Locate the cell with the specified text and output its [X, Y] center coordinate. 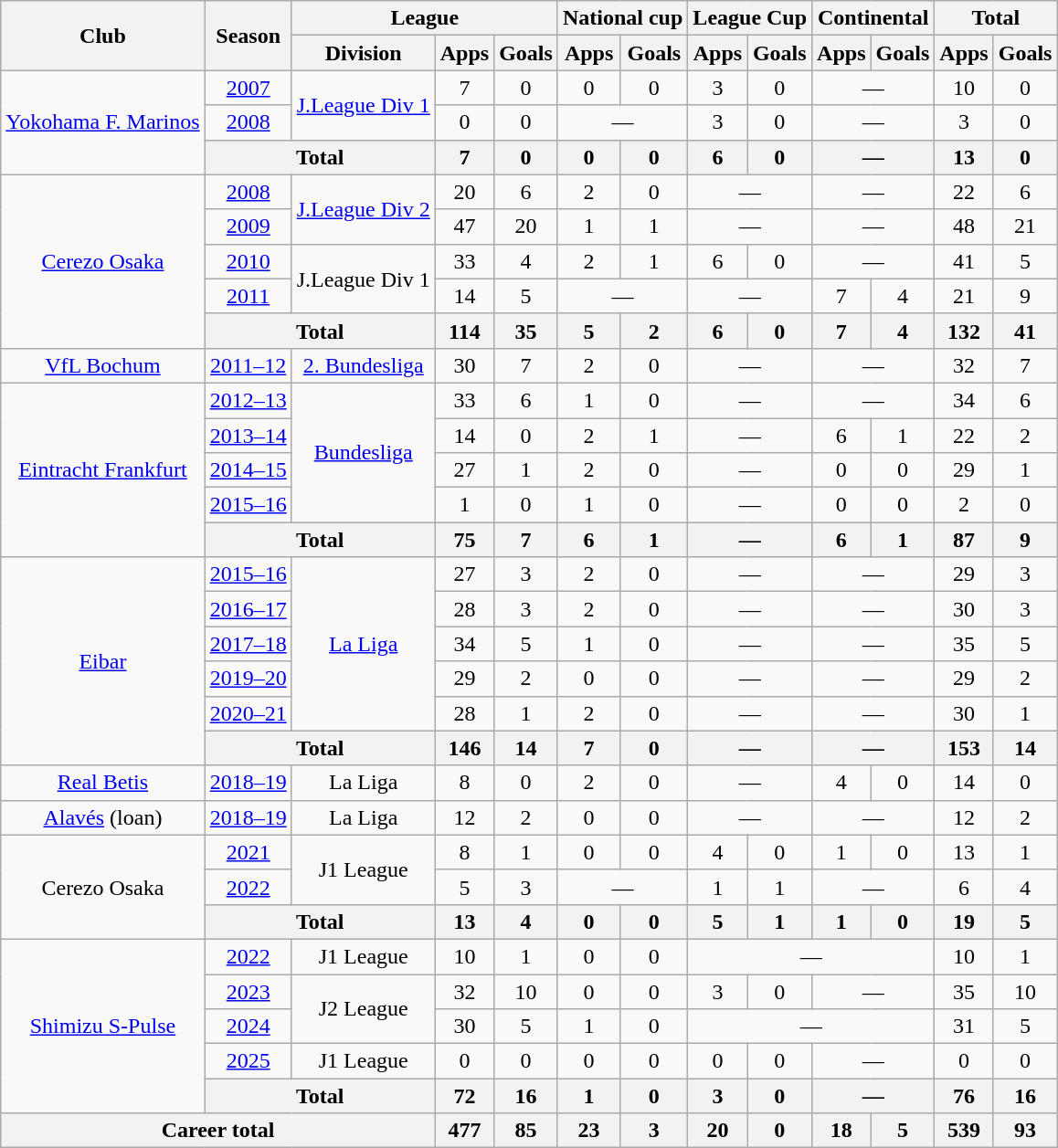
72 [464, 1096]
19 [964, 922]
47 [464, 226]
League Cup [750, 18]
18 [841, 1131]
2011 [249, 296]
31 [964, 1027]
477 [464, 1131]
2010 [249, 261]
Continental [873, 18]
75 [464, 540]
Real Betis [102, 783]
2009 [249, 226]
146 [464, 748]
539 [964, 1131]
2. Bundesliga [364, 365]
2013–14 [249, 436]
2017–18 [249, 644]
87 [964, 540]
Bundesliga [364, 452]
2025 [249, 1061]
Eintracht Frankfurt [102, 469]
Yokohama F. Marinos [102, 122]
J2 League [364, 1008]
2016–17 [249, 609]
2023 [249, 991]
2024 [249, 1027]
Alavés (loan) [102, 817]
48 [964, 226]
2021 [249, 852]
Division [364, 53]
85 [526, 1131]
76 [964, 1096]
Eibar [102, 661]
Career total [217, 1131]
VfL Bochum [102, 365]
2020–21 [249, 713]
Season [249, 36]
23 [588, 1131]
93 [1025, 1131]
2007 [249, 88]
League [424, 18]
132 [964, 331]
2019–20 [249, 679]
Shimizu S-Pulse [102, 1026]
J.League Div 2 [364, 209]
2012–13 [249, 400]
2014–15 [249, 470]
114 [464, 331]
153 [964, 748]
National cup [622, 18]
Club [102, 36]
2011–12 [249, 365]
